Provide the [x, y] coordinate of the cell's center where the given text is located.  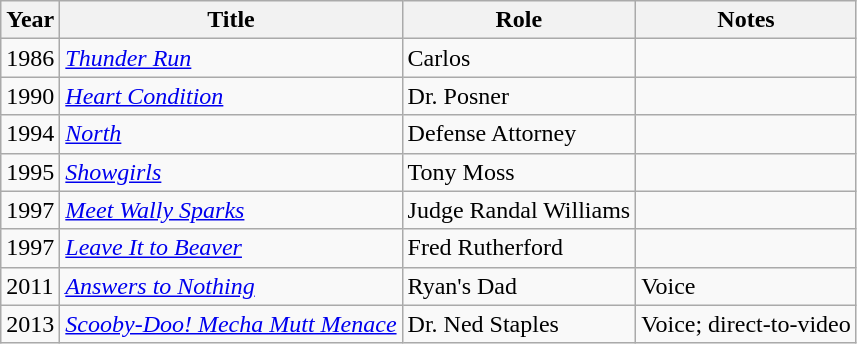
Year [30, 20]
1994 [30, 134]
Heart Condition [231, 96]
Voice [746, 286]
Notes [746, 20]
Meet Wally Sparks [231, 210]
1995 [30, 172]
1990 [30, 96]
Voice; direct-to-video [746, 324]
2013 [30, 324]
Thunder Run [231, 58]
Dr. Posner [519, 96]
North [231, 134]
Answers to Nothing [231, 286]
Fred Rutherford [519, 248]
Ryan's Dad [519, 286]
Role [519, 20]
Dr. Ned Staples [519, 324]
Leave It to Beaver [231, 248]
2011 [30, 286]
Showgirls [231, 172]
Defense Attorney [519, 134]
Title [231, 20]
1986 [30, 58]
Scooby-Doo! Mecha Mutt Menace [231, 324]
Tony Moss [519, 172]
Judge Randal Williams [519, 210]
Carlos [519, 58]
